Capture the cell that displays the provided text and extract its [X, Y] central coordinate. 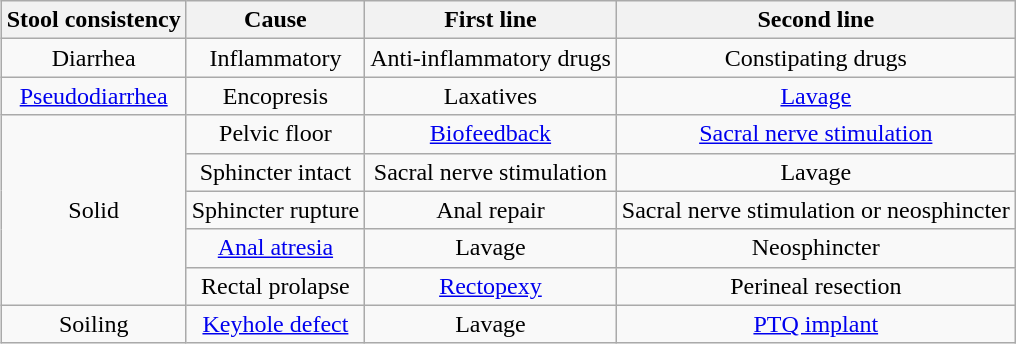
Perineal resection [816, 286]
Cause [275, 20]
Sacral nerve stimulation or neosphincter [816, 210]
Biofeedback [491, 134]
Soiling [94, 324]
Anal atresia [275, 248]
PTQ implant [816, 324]
Second line [816, 20]
Encopresis [275, 96]
Rectopexy [491, 286]
Diarrhea [94, 58]
Neosphincter [816, 248]
Solid [94, 210]
Pseudodiarrhea [94, 96]
Constipating drugs [816, 58]
Anti-inflammatory drugs [491, 58]
Stool consistency [94, 20]
Inflammatory [275, 58]
Keyhole defect [275, 324]
Anal repair [491, 210]
Laxatives [491, 96]
Rectal prolapse [275, 286]
Sphincter intact [275, 172]
First line [491, 20]
Sphincter rupture [275, 210]
Pelvic floor [275, 134]
